Return the [X, Y] coordinate for the center point of the cell that contains the specified text.  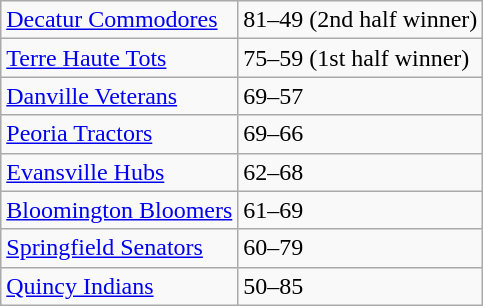
60–79 [360, 248]
Danville Veterans [120, 96]
50–85 [360, 286]
61–69 [360, 210]
81–49 (2nd half winner) [360, 20]
Bloomington Bloomers [120, 210]
Springfield Senators [120, 248]
Peoria Tractors [120, 134]
Evansville Hubs [120, 172]
69–57 [360, 96]
Terre Haute Tots [120, 58]
62–68 [360, 172]
69–66 [360, 134]
Decatur Commodores [120, 20]
Quincy Indians [120, 286]
75–59 (1st half winner) [360, 58]
